Output the (x, y) coordinate of the center of the cell containing the given text.  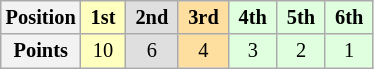
Position (41, 17)
1 (349, 51)
2nd (152, 17)
10 (104, 51)
3 (253, 51)
4 (203, 51)
5th (301, 17)
2 (301, 51)
Points (41, 51)
3rd (203, 17)
6th (349, 17)
1st (104, 17)
4th (253, 17)
6 (152, 51)
